Output the (X, Y) coordinate of the center of the cell containing the given text.  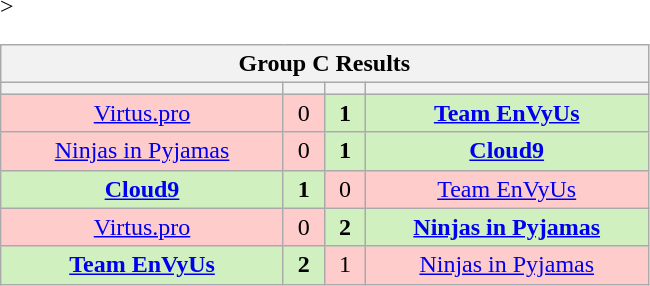
Group C Results (324, 64)
